Identify which cell holds the provided text, then report its (x, y) central coordinate. 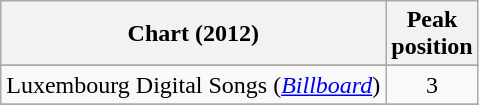
Peakposition (432, 34)
Luxembourg Digital Songs (Billboard) (194, 85)
Chart (2012) (194, 34)
3 (432, 85)
